Provide the (x, y) coordinate of the cell's center where the given text is located.  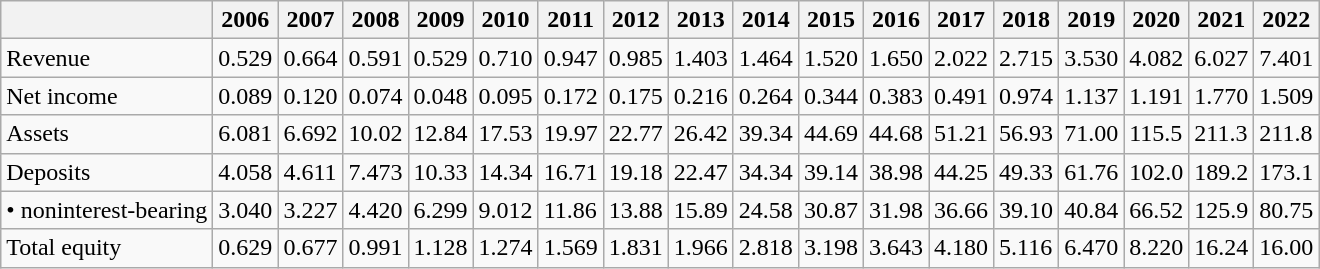
15.89 (700, 210)
1.464 (766, 58)
44.69 (830, 134)
39.14 (830, 172)
7.401 (1286, 58)
0.264 (766, 96)
2022 (1286, 20)
1.274 (506, 248)
12.84 (440, 134)
13.88 (636, 210)
2006 (246, 20)
3.643 (896, 248)
9.012 (506, 210)
56.93 (1026, 134)
6.692 (310, 134)
0.344 (830, 96)
80.75 (1286, 210)
2015 (830, 20)
3.040 (246, 210)
36.66 (960, 210)
4.058 (246, 172)
51.21 (960, 134)
7.473 (376, 172)
4.082 (1156, 58)
0.591 (376, 58)
2020 (1156, 20)
2016 (896, 20)
40.84 (1092, 210)
2018 (1026, 20)
0.985 (636, 58)
0.383 (896, 96)
31.98 (896, 210)
17.53 (506, 134)
0.089 (246, 96)
44.25 (960, 172)
1.191 (1156, 96)
1.569 (570, 248)
0.074 (376, 96)
0.629 (246, 248)
211.3 (1222, 134)
19.97 (570, 134)
0.710 (506, 58)
1.650 (896, 58)
1.966 (700, 248)
1.509 (1286, 96)
• noninterest-bearing (107, 210)
16.00 (1286, 248)
6.470 (1092, 248)
125.9 (1222, 210)
16.71 (570, 172)
6.299 (440, 210)
38.98 (896, 172)
0.991 (376, 248)
Net income (107, 96)
Deposits (107, 172)
14.34 (506, 172)
4.611 (310, 172)
8.220 (1156, 248)
Revenue (107, 58)
3.198 (830, 248)
2009 (440, 20)
2007 (310, 20)
19.18 (636, 172)
44.68 (896, 134)
2013 (700, 20)
6.081 (246, 134)
0.095 (506, 96)
2012 (636, 20)
1.831 (636, 248)
66.52 (1156, 210)
3.227 (310, 210)
4.180 (960, 248)
6.027 (1222, 58)
16.24 (1222, 248)
1.403 (700, 58)
0.172 (570, 96)
0.974 (1026, 96)
173.1 (1286, 172)
2019 (1092, 20)
22.47 (700, 172)
115.5 (1156, 134)
10.02 (376, 134)
0.048 (440, 96)
34.34 (766, 172)
Assets (107, 134)
0.947 (570, 58)
61.76 (1092, 172)
1.770 (1222, 96)
0.216 (700, 96)
1.137 (1092, 96)
71.00 (1092, 134)
0.664 (310, 58)
26.42 (700, 134)
102.0 (1156, 172)
1.520 (830, 58)
2010 (506, 20)
49.33 (1026, 172)
5.116 (1026, 248)
211.8 (1286, 134)
2014 (766, 20)
0.491 (960, 96)
0.120 (310, 96)
2021 (1222, 20)
2017 (960, 20)
24.58 (766, 210)
11.86 (570, 210)
2008 (376, 20)
0.677 (310, 248)
2.022 (960, 58)
39.34 (766, 134)
3.530 (1092, 58)
39.10 (1026, 210)
Total equity (107, 248)
189.2 (1222, 172)
2.715 (1026, 58)
4.420 (376, 210)
0.175 (636, 96)
1.128 (440, 248)
2011 (570, 20)
10.33 (440, 172)
30.87 (830, 210)
2.818 (766, 248)
22.77 (636, 134)
